Determine the (X, Y) coordinate at the center of the cell enclosing the given text.  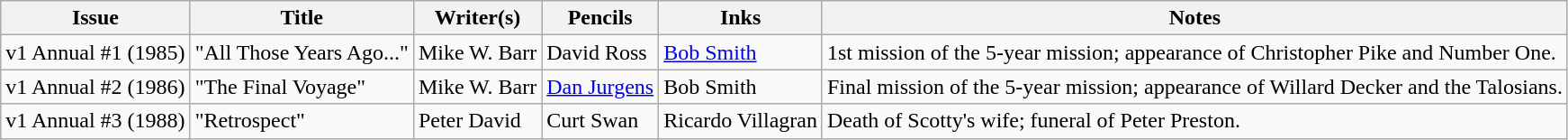
"The Final Voyage" (302, 87)
"All Those Years Ago..." (302, 52)
Dan Jurgens (600, 87)
Curt Swan (600, 121)
Title (302, 18)
Issue (95, 18)
Death of Scotty's wife; funeral of Peter Preston. (1194, 121)
"Retrospect" (302, 121)
1st mission of the 5-year mission; appearance of Christopher Pike and Number One. (1194, 52)
v1 Annual #2 (1986) (95, 87)
Peter David (477, 121)
Inks (741, 18)
Notes (1194, 18)
Pencils (600, 18)
v1 Annual #3 (1988) (95, 121)
Ricardo Villagran (741, 121)
Final mission of the 5-year mission; appearance of Willard Decker and the Talosians. (1194, 87)
v1 Annual #1 (1985) (95, 52)
David Ross (600, 52)
Writer(s) (477, 18)
